Output the [X, Y] coordinate of the center of the cell containing the given text.  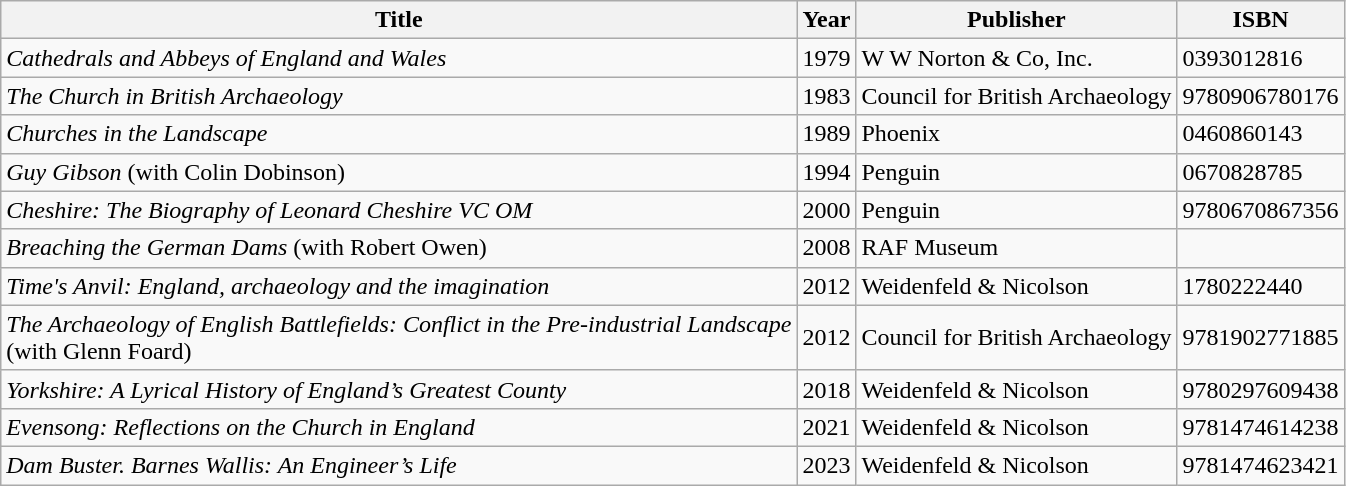
W W Norton & Co, Inc. [1016, 58]
Evensong: Reflections on the Church in England [399, 427]
2018 [826, 389]
2008 [826, 248]
Cheshire: The Biography of Leonard Cheshire VC OM [399, 210]
The Archaeology of English Battlefields: Conflict in the Pre-industrial Landscape(with Glenn Foard) [399, 338]
Guy Gibson (with Colin Dobinson) [399, 172]
9781474623421 [1260, 465]
Phoenix [1016, 134]
Year [826, 20]
0393012816 [1260, 58]
Breaching the German Dams (with Robert Owen) [399, 248]
0670828785 [1260, 172]
Publisher [1016, 20]
ISBN [1260, 20]
9780297609438 [1260, 389]
2023 [826, 465]
1979 [826, 58]
Churches in the Landscape [399, 134]
9780670867356 [1260, 210]
1780222440 [1260, 286]
Title [399, 20]
Time's Anvil: England, archaeology and the imagination [399, 286]
1983 [826, 96]
Dam Buster. Barnes Wallis: An Engineer’s Life [399, 465]
RAF Museum [1016, 248]
9780906780176 [1260, 96]
2021 [826, 427]
0460860143 [1260, 134]
Yorkshire: A Lyrical History of England’s Greatest County [399, 389]
The Church in British Archaeology [399, 96]
9781474614238 [1260, 427]
1994 [826, 172]
Cathedrals and Abbeys of England and Wales [399, 58]
1989 [826, 134]
9781902771885 [1260, 338]
2000 [826, 210]
